Determine the [X, Y] coordinate at the center of the cell enclosing the given text.  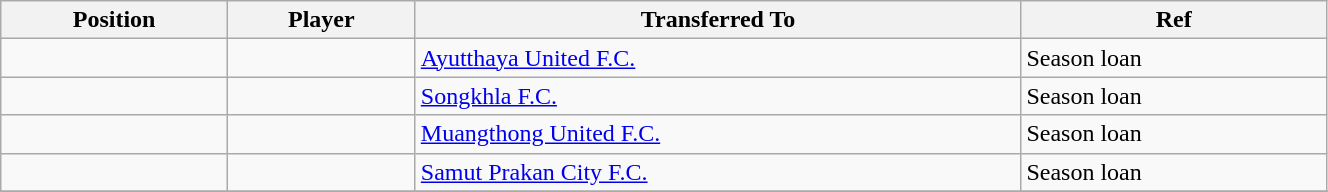
Ayutthaya United F.C. [718, 58]
Player [321, 20]
Transferred To [718, 20]
Position [114, 20]
Muangthong United F.C. [718, 134]
Songkhla F.C. [718, 96]
Samut Prakan City F.C. [718, 172]
Ref [1174, 20]
